Determine the (x, y) coordinate at the center of the cell enclosing the given text.  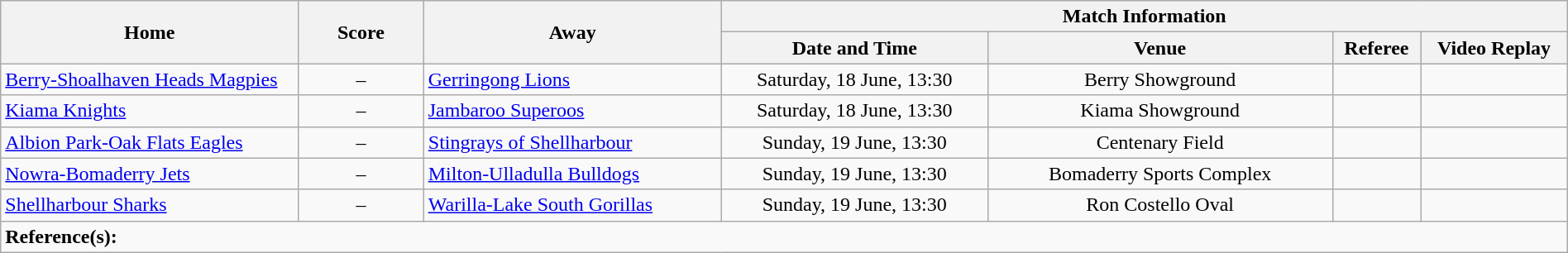
Video Replay (1494, 48)
Warilla-Lake South Gorillas (572, 205)
Centenary Field (1159, 142)
Nowra-Bomaderry Jets (150, 174)
Kiama Showground (1159, 111)
Score (361, 32)
Shellharbour Sharks (150, 205)
Jambaroo Superoos (572, 111)
Venue (1159, 48)
Ron Costello Oval (1159, 205)
Match Information (1145, 17)
Stingrays of Shellharbour (572, 142)
Berry-Shoalhaven Heads Magpies (150, 79)
Gerringong Lions (572, 79)
Referee (1376, 48)
Albion Park-Oak Flats Eagles (150, 142)
Bomaderry Sports Complex (1159, 174)
Milton-Ulladulla Bulldogs (572, 174)
Berry Showground (1159, 79)
Home (150, 32)
Date and Time (854, 48)
Away (572, 32)
Reference(s): (784, 236)
Kiama Knights (150, 111)
